Locate the cell with the specified text and output its (x, y) center coordinate. 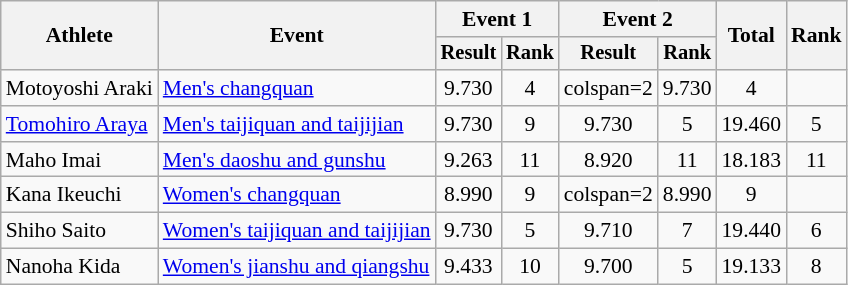
19.133 (752, 267)
Men's changquan (297, 88)
19.440 (752, 231)
Men's taijiquan and taijijian (297, 124)
Event 1 (498, 19)
6 (816, 231)
Kana Ikeuchi (80, 195)
Maho Imai (80, 160)
Athlete (80, 36)
9.710 (608, 231)
Tomohiro Araya (80, 124)
Women's taijiquan and taijijian (297, 231)
10 (530, 267)
8.920 (608, 160)
Women's changquan (297, 195)
Total (752, 36)
9.263 (469, 160)
18.183 (752, 160)
Event 2 (638, 19)
Nanoha Kida (80, 267)
8 (816, 267)
Shiho Saito (80, 231)
Event (297, 36)
Women's jianshu and qiangshu (297, 267)
Motoyoshi Araki (80, 88)
Men's daoshu and gunshu (297, 160)
9.433 (469, 267)
7 (688, 231)
19.460 (752, 124)
9.700 (608, 267)
